From the cell containing the given text, extract its center point as [X, Y] coordinate. 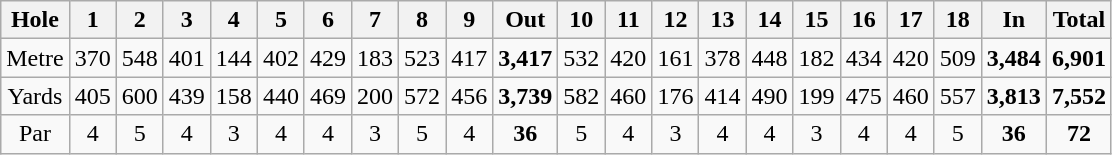
548 [140, 58]
144 [234, 58]
182 [816, 58]
557 [958, 96]
Out [526, 20]
17 [910, 20]
600 [140, 96]
439 [186, 96]
523 [422, 58]
401 [186, 58]
16 [864, 20]
7 [374, 20]
490 [770, 96]
10 [582, 20]
9 [470, 20]
475 [864, 96]
In [1014, 20]
6 [328, 20]
11 [628, 20]
572 [422, 96]
72 [1078, 134]
3,813 [1014, 96]
532 [582, 58]
448 [770, 58]
199 [816, 96]
Par [35, 134]
Total [1078, 20]
176 [676, 96]
Hole [35, 20]
2 [140, 20]
15 [816, 20]
161 [676, 58]
509 [958, 58]
456 [470, 96]
3,417 [526, 58]
158 [234, 96]
417 [470, 58]
405 [92, 96]
18 [958, 20]
6,901 [1078, 58]
402 [280, 58]
12 [676, 20]
414 [722, 96]
3,739 [526, 96]
440 [280, 96]
378 [722, 58]
14 [770, 20]
183 [374, 58]
434 [864, 58]
Metre [35, 58]
1 [92, 20]
429 [328, 58]
582 [582, 96]
370 [92, 58]
200 [374, 96]
469 [328, 96]
8 [422, 20]
13 [722, 20]
7,552 [1078, 96]
3,484 [1014, 58]
Yards [35, 96]
